Pinpoint the cell where the given text exists, returning its [X, Y] midpoint coordinate. 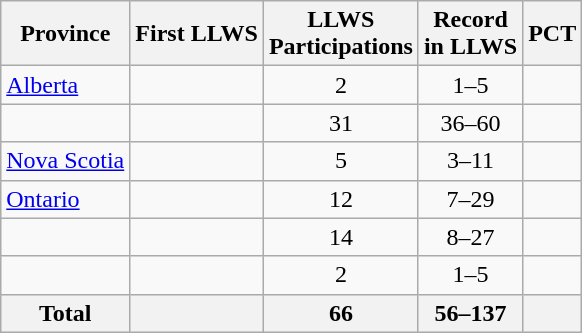
Recordin LLWS [470, 34]
Alberta [66, 85]
8–27 [470, 237]
Province [66, 34]
Nova Scotia [66, 161]
First LLWS [197, 34]
PCT [552, 34]
56–137 [470, 313]
14 [340, 237]
36–60 [470, 123]
LLWSParticipations [340, 34]
7–29 [470, 199]
Ontario [66, 199]
31 [340, 123]
Total [66, 313]
5 [340, 161]
12 [340, 199]
3–11 [470, 161]
66 [340, 313]
